Determine the [X, Y] coordinate at the center of the cell enclosing the given text.  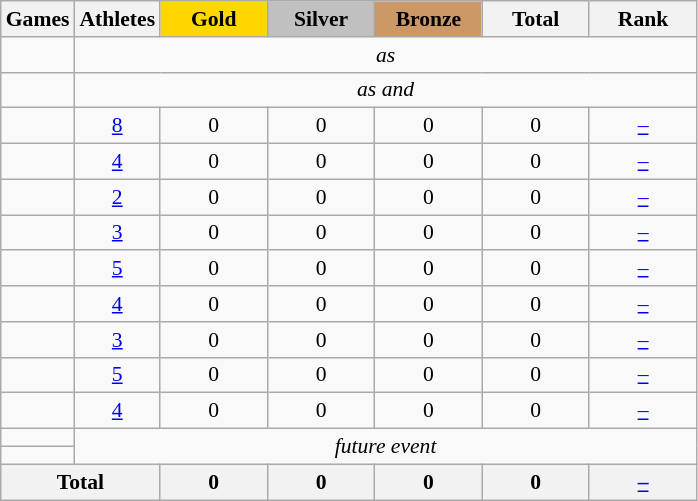
Gold [214, 19]
as and [385, 90]
Games [38, 19]
Athletes [117, 19]
2 [117, 197]
as [385, 55]
Bronze [428, 19]
8 [117, 126]
Silver [320, 19]
future event [385, 447]
Rank [642, 19]
